Extract the [X, Y] coordinate from the center of the cell holding the provided text.  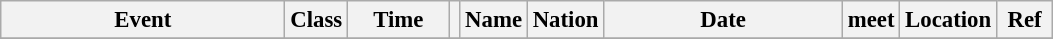
Nation [565, 20]
Class [316, 20]
Location [948, 20]
meet [870, 20]
Date [724, 20]
Time [398, 20]
Event [143, 20]
Ref [1024, 20]
Name [494, 20]
